Search for the cell housing the specified text and yield its [x, y] center coordinate. 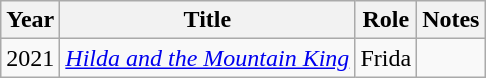
Hilda and the Mountain King [208, 58]
Year [30, 20]
Notes [451, 20]
Role [386, 20]
Frida [386, 58]
2021 [30, 58]
Title [208, 20]
